Search for the cell housing the specified text and yield its (X, Y) center coordinate. 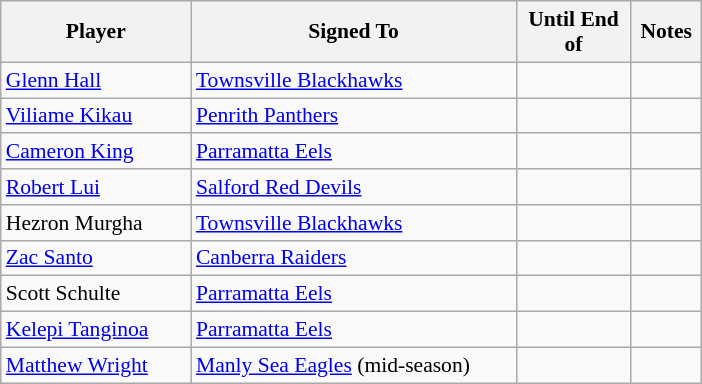
Zac Santo (96, 258)
Scott Schulte (96, 294)
Hezron Murgha (96, 223)
Kelepi Tanginoa (96, 330)
Signed To (354, 32)
Notes (666, 32)
Until End of (574, 32)
Cameron King (96, 152)
Viliame Kikau (96, 116)
Glenn Hall (96, 80)
Matthew Wright (96, 365)
Penrith Panthers (354, 116)
Salford Red Devils (354, 187)
Robert Lui (96, 187)
Manly Sea Eagles (mid-season) (354, 365)
Canberra Raiders (354, 258)
Player (96, 32)
